For the text-containing cell, return its midpoint in (X, Y) coordinate format. 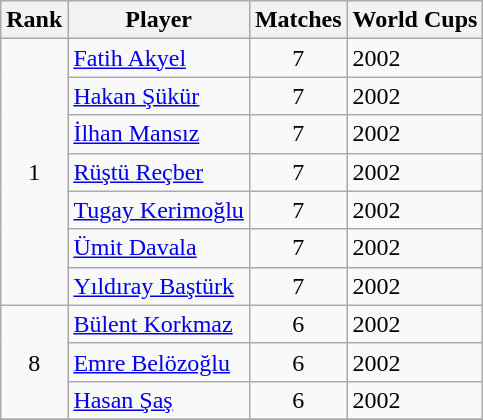
Fatih Akyel (159, 58)
8 (34, 362)
Emre Belözoğlu (159, 362)
Matches (298, 20)
1 (34, 172)
Rank (34, 20)
Rüştü Reçber (159, 172)
Hakan Şükür (159, 96)
İlhan Mansız (159, 134)
Player (159, 20)
Tugay Kerimoğlu (159, 210)
Hasan Şaş (159, 400)
World Cups (415, 20)
Bülent Korkmaz (159, 324)
Yıldıray Baştürk (159, 286)
Ümit Davala (159, 248)
